Find where the given text appears and provide that cell's center as [X, Y] coordinate. 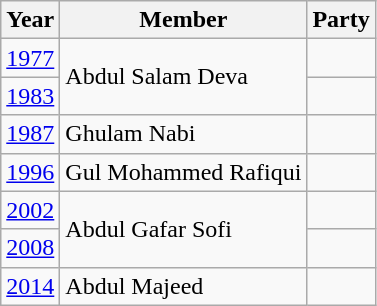
2014 [30, 286]
Year [30, 20]
1996 [30, 172]
2008 [30, 248]
2002 [30, 210]
Abdul Gafar Sofi [184, 229]
Abdul Majeed [184, 286]
1977 [30, 58]
Ghulam Nabi [184, 134]
Gul Mohammed Rafiqui [184, 172]
Abdul Salam Deva [184, 77]
1987 [30, 134]
Member [184, 20]
Party [341, 20]
1983 [30, 96]
